Search for the cell housing the specified text and yield its [x, y] center coordinate. 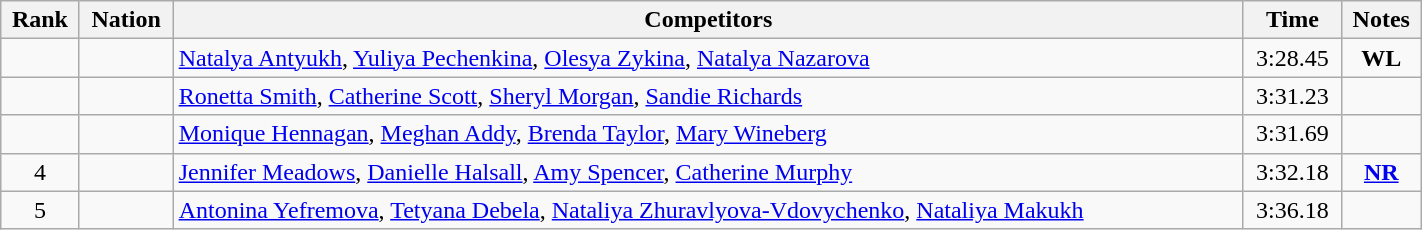
Competitors [708, 20]
3:31.69 [1292, 134]
NR [1381, 172]
Time [1292, 20]
3:32.18 [1292, 172]
Monique Hennagan, Meghan Addy, Brenda Taylor, Mary Wineberg [708, 134]
Antonina Yefremova, Tetyana Debela, Nataliya Zhuravlyova-Vdovychenko, Nataliya Makukh [708, 210]
Natalya Antyukh, Yuliya Pechenkina, Olesya Zykina, Natalya Nazarova [708, 58]
Rank [40, 20]
Notes [1381, 20]
WL [1381, 58]
Nation [126, 20]
Jennifer Meadows, Danielle Halsall, Amy Spencer, Catherine Murphy [708, 172]
5 [40, 210]
3:36.18 [1292, 210]
3:28.45 [1292, 58]
Ronetta Smith, Catherine Scott, Sheryl Morgan, Sandie Richards [708, 96]
3:31.23 [1292, 96]
4 [40, 172]
